Extract the (x, y) coordinate from the center of the cell holding the provided text.  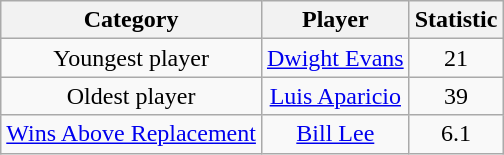
Wins Above Replacement (132, 134)
Statistic (456, 20)
Dwight Evans (335, 58)
39 (456, 96)
Bill Lee (335, 134)
Luis Aparicio (335, 96)
Oldest player (132, 96)
Category (132, 20)
Youngest player (132, 58)
6.1 (456, 134)
Player (335, 20)
21 (456, 58)
